Search for the cell housing the specified text and yield its (x, y) center coordinate. 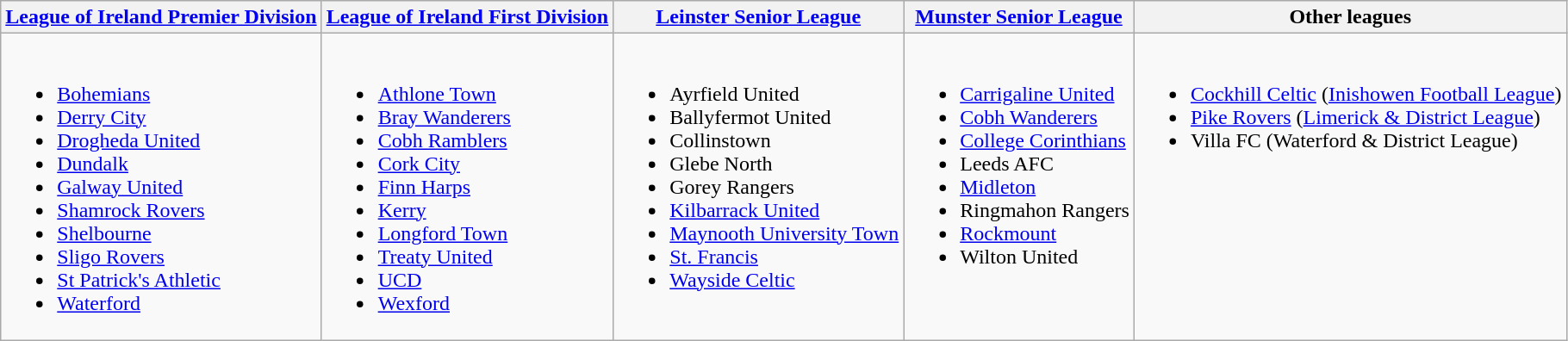
Ayrfield UnitedBallyfermot UnitedCollinstownGlebe NorthGorey RangersKilbarrack UnitedMaynooth University TownSt. FrancisWayside Celtic (758, 187)
BohemiansDerry CityDrogheda UnitedDundalkGalway UnitedShamrock RoversShelbourneSligo RoversSt Patrick's AthleticWaterford (161, 187)
Cockhill Celtic (Inishowen Football League)Pike Rovers (Limerick & District League)Villa FC (Waterford & District League) (1350, 187)
League of Ireland First Division (467, 17)
Leinster Senior League (758, 17)
Munster Senior League (1019, 17)
Other leagues (1350, 17)
League of Ireland Premier Division (161, 17)
Athlone TownBray WanderersCobh RamblersCork CityFinn HarpsKerryLongford TownTreaty UnitedUCDWexford (467, 187)
Carrigaline UnitedCobh WanderersCollege CorinthiansLeeds AFCMidletonRingmahon RangersRockmountWilton United (1019, 187)
